Detect which cell encompasses the target text, then output its (X, Y) center coordinate. 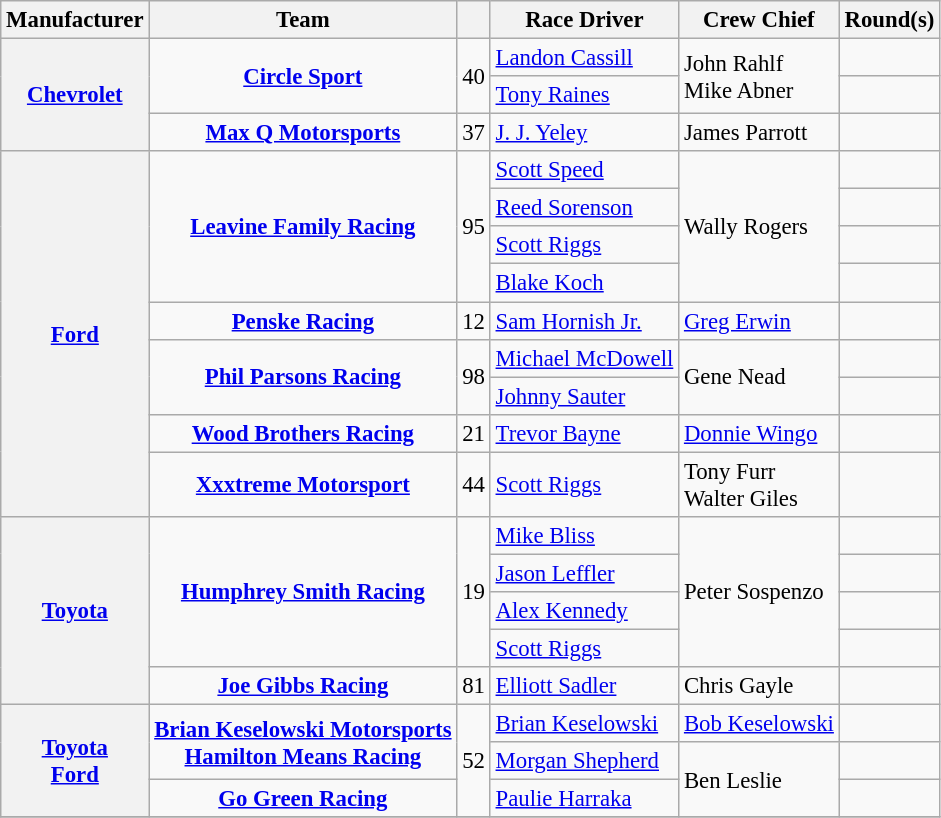
Toyota (75, 611)
98 (474, 376)
Max Q Motorsports (303, 133)
Phil Parsons Racing (303, 376)
Wood Brothers Racing (303, 433)
Sam Hornish Jr. (584, 321)
Chevrolet (75, 96)
19 (474, 592)
Chris Gayle (760, 686)
12 (474, 321)
Peter Sospenzo (760, 592)
Johnny Sauter (584, 396)
John Rahlf Mike Abner (760, 76)
Donnie Wingo (760, 433)
Brian Keselowski (584, 724)
Ben Leslie (760, 780)
Morgan Shepherd (584, 761)
James Parrott (760, 133)
Xxxtreme Motorsport (303, 484)
Greg Erwin (760, 321)
95 (474, 226)
44 (474, 484)
Brian Keselowski MotorsportsHamilton Means Racing (303, 742)
Tony Raines (584, 95)
40 (474, 76)
Wally Rogers (760, 226)
J. J. Yeley (584, 133)
Round(s) (889, 20)
Paulie Harraka (584, 799)
Landon Cassill (584, 58)
Manufacturer (75, 20)
21 (474, 433)
Team (303, 20)
Go Green Racing (303, 799)
Bob Keselowski (760, 724)
37 (474, 133)
Humphrey Smith Racing (303, 592)
Jason Leffler (584, 573)
Leavine Family Racing (303, 226)
Joe Gibbs Racing (303, 686)
Alex Kennedy (584, 611)
Circle Sport (303, 76)
Penske Racing (303, 321)
Race Driver (584, 20)
Crew Chief (760, 20)
Toyota Ford (75, 762)
Blake Koch (584, 283)
Tony Furr Walter Giles (760, 484)
52 (474, 762)
Elliott Sadler (584, 686)
Trevor Bayne (584, 433)
81 (474, 686)
Ford (75, 334)
Michael McDowell (584, 358)
Scott Speed (584, 170)
Mike Bliss (584, 536)
Reed Sorenson (584, 208)
Gene Nead (760, 376)
